Detect which cell encompasses the target text, then output its [X, Y] center coordinate. 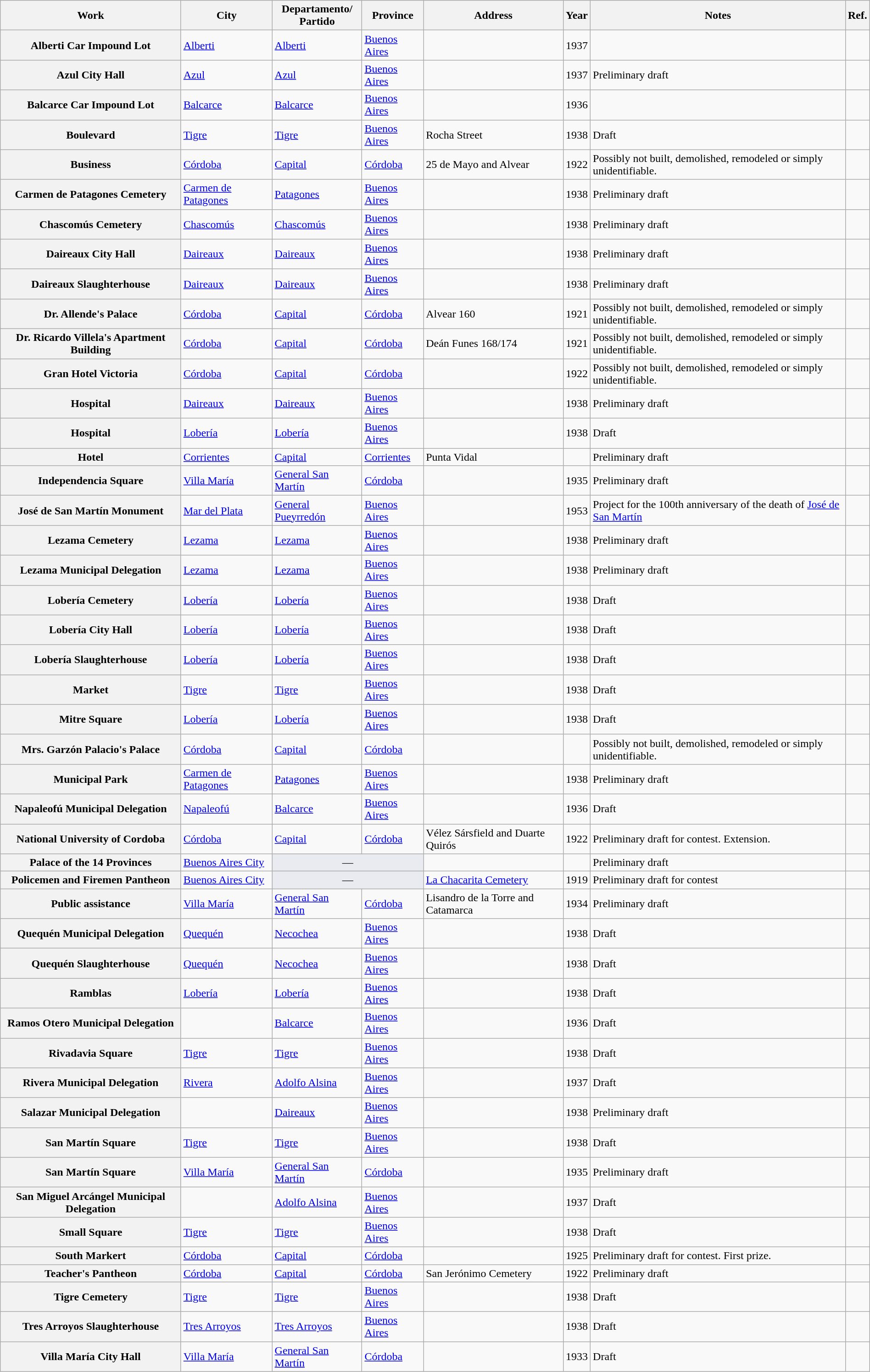
Alvear 160 [494, 314]
Palace of the 14 Provinces [91, 863]
Boulevard [91, 135]
Balcarce Car Impound Lot [91, 105]
Preliminary draft for contest [718, 880]
Lezama Municipal Delegation [91, 570]
1934 [576, 904]
Ramblas [91, 993]
Rivera [227, 1083]
Tigre Cemetery [91, 1297]
City [227, 16]
Daireaux City Hall [91, 254]
Daireaux Slaughterhouse [91, 284]
Business [91, 164]
South Markert [91, 1255]
Napaleofú Municipal Delegation [91, 809]
Alberti Car Impound Lot [91, 45]
José de San Martín Monument [91, 510]
Notes [718, 16]
Chascomús Cemetery [91, 224]
Policemen and Firemen Pantheon [91, 880]
Dr. Ricardo Villela's Apartment Building [91, 343]
Lezama Cemetery [91, 541]
Year [576, 16]
Azul City Hall [91, 75]
San Miguel Arcángel Municipal Delegation [91, 1202]
Carmen de Patagones Cemetery [91, 195]
Address [494, 16]
Departamento/Partido [317, 16]
Mar del Plata [227, 510]
Dr. Allende's Palace [91, 314]
Mrs. Garzón Palacio's Palace [91, 749]
San Jerónimo Cemetery [494, 1273]
Preliminary draft for contest. First prize. [718, 1255]
General Pueyrredón [317, 510]
Lobería Slaughterhouse [91, 660]
Rivadavia Square [91, 1053]
Punta Vidal [494, 457]
Tres Arroyos Slaughterhouse [91, 1327]
Small Square [91, 1232]
Quequén Municipal Delegation [91, 933]
Mitre Square [91, 719]
Lobería City Hall [91, 630]
Hotel [91, 457]
National University of Cordoba [91, 839]
Gran Hotel Victoria [91, 374]
1953 [576, 510]
Teacher's Pantheon [91, 1273]
Preliminary draft for contest. Extension. [718, 839]
Napaleofú [227, 809]
Villa María City Hall [91, 1356]
Vélez Sársfield and Duarte Quirós [494, 839]
25 de Mayo and Alvear [494, 164]
Project for the 100th anniversary of the death of José de San Martín [718, 510]
Independencia Square [91, 481]
Municipal Park [91, 779]
1919 [576, 880]
Rivera Municipal Delegation [91, 1083]
1933 [576, 1356]
Quequén Slaughterhouse [91, 964]
Province [393, 16]
Rocha Street [494, 135]
Work [91, 16]
Market [91, 689]
Deán Funes 168/174 [494, 343]
Public assistance [91, 904]
Lisandro de la Torre and Catamarca [494, 904]
Lobería Cemetery [91, 600]
1925 [576, 1255]
Ref. [857, 16]
Salazar Municipal Delegation [91, 1112]
La Chacarita Cemetery [494, 880]
Ramos Otero Municipal Delegation [91, 1023]
